Identify which cell holds the provided text, then report its (x, y) central coordinate. 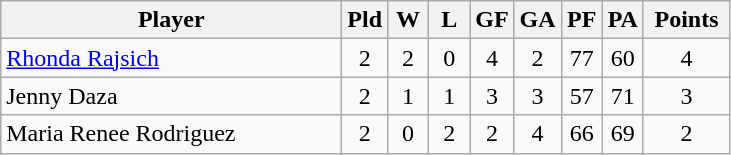
66 (582, 134)
69 (622, 134)
PF (582, 20)
PA (622, 20)
71 (622, 96)
GA (538, 20)
Player (172, 20)
W (408, 20)
77 (582, 58)
60 (622, 58)
Jenny Daza (172, 96)
Points (686, 20)
Rhonda Rajsich (172, 58)
GF (492, 20)
57 (582, 96)
Pld (365, 20)
L (450, 20)
Maria Renee Rodriguez (172, 134)
